Return (x, y) of the center of cell containing provided text 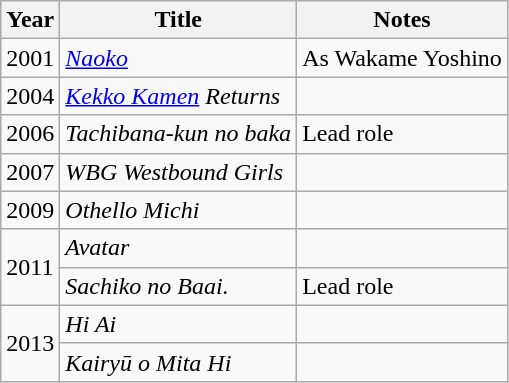
Naoko (178, 58)
2013 (30, 343)
2007 (30, 172)
Avatar (178, 248)
2009 (30, 210)
WBG Westbound Girls (178, 172)
Sachiko no Baai. (178, 286)
Notes (402, 20)
Kekko Kamen Returns (178, 96)
Hi Ai (178, 324)
Year (30, 20)
As Wakame Yoshino (402, 58)
2011 (30, 267)
Title (178, 20)
2006 (30, 134)
2004 (30, 96)
2001 (30, 58)
Tachibana-kun no baka (178, 134)
Kairyū o Mita Hi (178, 362)
Othello Michi (178, 210)
